Pinpoint the cell where the given text exists, returning its (X, Y) midpoint coordinate. 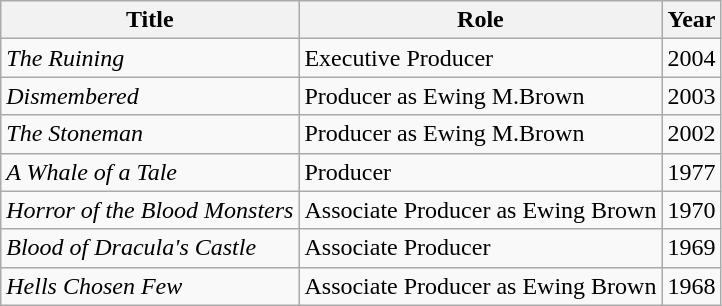
Title (150, 20)
Producer (480, 172)
Horror of the Blood Monsters (150, 210)
1970 (692, 210)
2002 (692, 134)
Year (692, 20)
Executive Producer (480, 58)
1968 (692, 286)
1977 (692, 172)
The Stoneman (150, 134)
Blood of Dracula's Castle (150, 248)
A Whale of a Tale (150, 172)
The Ruining (150, 58)
Role (480, 20)
1969 (692, 248)
Associate Producer (480, 248)
2004 (692, 58)
2003 (692, 96)
Dismembered (150, 96)
Hells Chosen Few (150, 286)
